Determine the [x, y] coordinate at the center of the cell enclosing the given text.  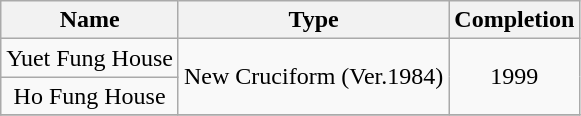
New Cruciform (Ver.1984) [313, 77]
1999 [514, 77]
Yuet Fung House [90, 58]
Type [313, 20]
Name [90, 20]
Completion [514, 20]
Ho Fung House [90, 96]
